Return [X, Y] of the center of cell containing provided text 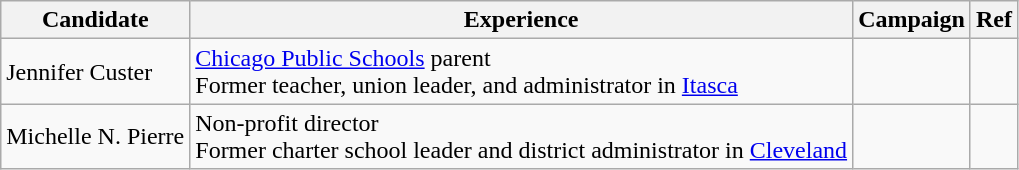
Jennifer Custer [96, 72]
Chicago Public Schools parentFormer teacher, union leader, and administrator in Itasca [522, 72]
Michelle N. Pierre [96, 136]
Experience [522, 20]
Ref [994, 20]
Non-profit directorFormer charter school leader and district administrator in Cleveland [522, 136]
Candidate [96, 20]
Campaign [912, 20]
